Scan for the cell matching the given text and deliver its [x, y] coordinate at center. 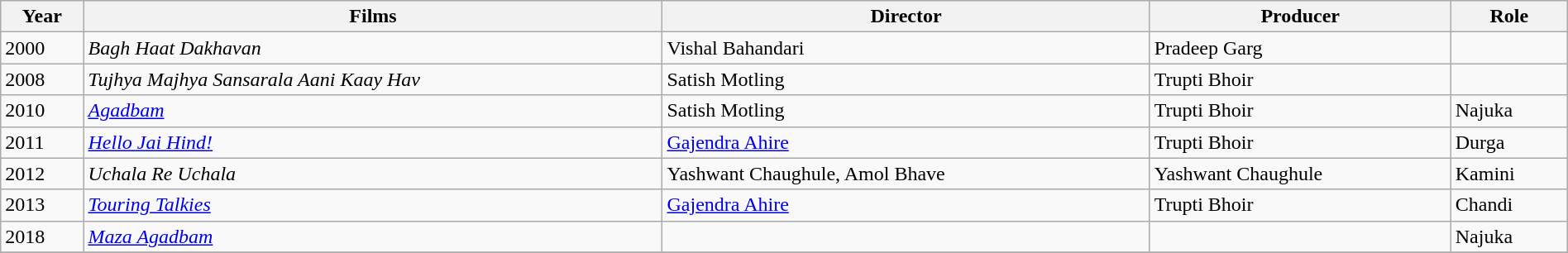
2011 [42, 142]
2010 [42, 111]
Director [906, 17]
Pradeep Garg [1300, 48]
Role [1508, 17]
2013 [42, 205]
2018 [42, 236]
Uchala Re Uchala [373, 174]
Chandi [1508, 205]
Producer [1300, 17]
Year [42, 17]
Kamini [1508, 174]
Vishal Bahandari [906, 48]
Hello Jai Hind! [373, 142]
2000 [42, 48]
Yashwant Chaughule, Amol Bhave [906, 174]
Agadbam [373, 111]
Maza Agadbam [373, 236]
2008 [42, 79]
Films [373, 17]
Tujhya Majhya Sansarala Aani Kaay Hav [373, 79]
Yashwant Chaughule [1300, 174]
Bagh Haat Dakhavan [373, 48]
2012 [42, 174]
Durga [1508, 142]
Touring Talkies [373, 205]
